Identify which cell holds the provided text, then report its (X, Y) central coordinate. 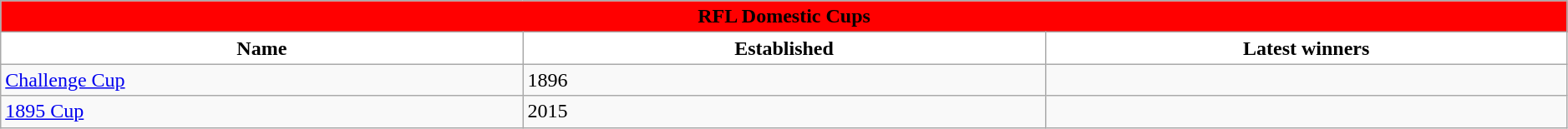
1895 Cup (262, 112)
Established (784, 48)
1896 (784, 80)
Challenge Cup (262, 80)
Name (262, 48)
2015 (784, 112)
RFL Domestic Cups (784, 17)
Latest winners (1307, 48)
